Provide the (x, y) coordinate of the cell's center where the given text is located.  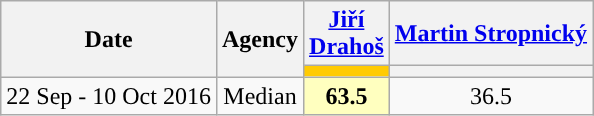
36.5 (490, 96)
22 Sep - 10 Oct 2016 (109, 96)
63.5 (347, 96)
Martin Stropnický (490, 34)
Median (260, 96)
Date (109, 39)
Agency (260, 39)
Jiří Drahoš (347, 34)
